Pinpoint the cell where the given text exists, returning its [x, y] midpoint coordinate. 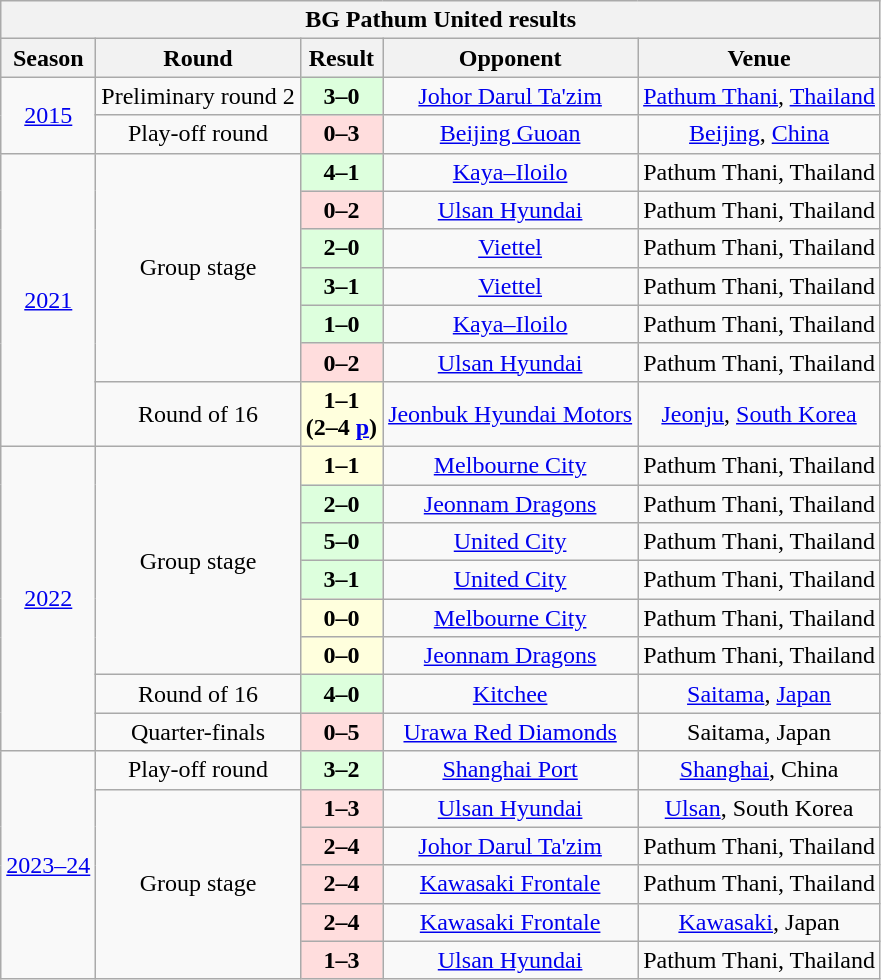
1–1 [341, 465]
5–0 [341, 542]
Kawasaki, Japan [760, 922]
Opponent [510, 58]
Beijing, China [760, 134]
1–1 (2–4 p) [341, 414]
Jeonju, South Korea [760, 414]
3–2 [341, 770]
Beijing Guoan [510, 134]
Result [341, 58]
Shanghai, China [760, 770]
BG Pathum United results [441, 20]
4–0 [341, 694]
Preliminary round 2 [198, 96]
2021 [48, 300]
1–0 [341, 324]
0–3 [341, 134]
Jeonbuk Hyundai Motors [510, 414]
2023–24 [48, 865]
2015 [48, 115]
4–1 [341, 172]
Ulsan, South Korea [760, 808]
Shanghai Port [510, 770]
Quarter-finals [198, 732]
Venue [760, 58]
3–0 [341, 96]
Kitchee [510, 694]
Round [198, 58]
0–5 [341, 732]
2022 [48, 598]
Urawa Red Diamonds [510, 732]
Season [48, 58]
